Output the (X, Y) coordinate of the center of the cell containing the given text.  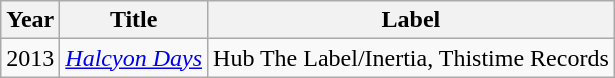
Hub The Label/Inertia, Thistime Records (412, 58)
Title (134, 20)
2013 (30, 58)
Year (30, 20)
Label (412, 20)
Halcyon Days (134, 58)
